Find where the given text appears and provide that cell's center as [X, Y] coordinate. 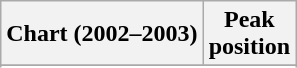
Chart (2002–2003) [102, 34]
Peakposition [249, 34]
